Detect which cell encompasses the target text, then output its [X, Y] center coordinate. 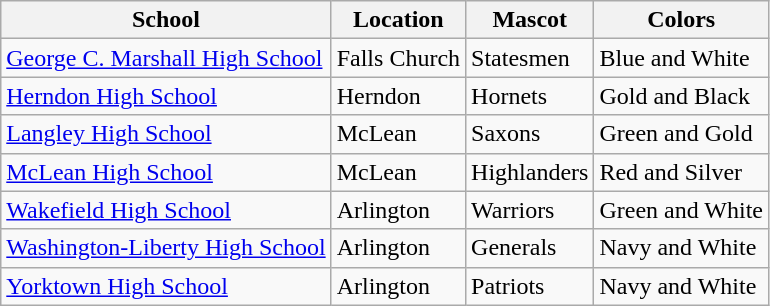
Generals [530, 248]
Green and White [682, 210]
George C. Marshall High School [166, 58]
Green and Gold [682, 134]
Washington-Liberty High School [166, 248]
Herndon High School [166, 96]
Colors [682, 20]
Blue and White [682, 58]
Statesmen [530, 58]
McLean High School [166, 172]
Red and Silver [682, 172]
School [166, 20]
Gold and Black [682, 96]
Mascot [530, 20]
Falls Church [398, 58]
Langley High School [166, 134]
Warriors [530, 210]
Yorktown High School [166, 286]
Wakefield High School [166, 210]
Saxons [530, 134]
Herndon [398, 96]
Location [398, 20]
Patriots [530, 286]
Highlanders [530, 172]
Hornets [530, 96]
